Extract the [x, y] coordinate from the center of the cell holding the provided text.  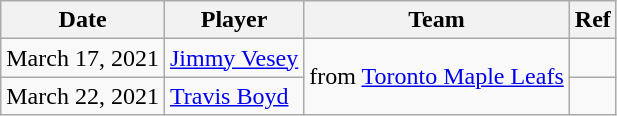
Travis Boyd [234, 96]
Player [234, 20]
Team [437, 20]
Jimmy Vesey [234, 58]
March 17, 2021 [83, 58]
Ref [592, 20]
from Toronto Maple Leafs [437, 77]
Date [83, 20]
March 22, 2021 [83, 96]
